Return (x, y) of the center of cell containing provided text 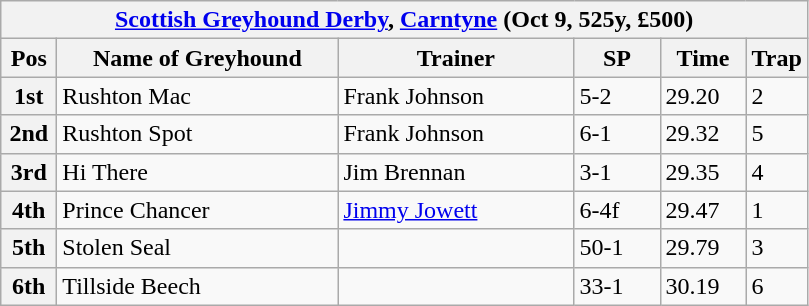
50-1 (617, 248)
Time (703, 58)
5th (29, 248)
3-1 (617, 172)
1st (29, 96)
4th (29, 210)
3 (776, 248)
Pos (29, 58)
4 (776, 172)
29.20 (703, 96)
30.19 (703, 286)
29.32 (703, 134)
1 (776, 210)
33-1 (617, 286)
Scottish Greyhound Derby, Carntyne (Oct 9, 525y, £500) (404, 20)
29.35 (703, 172)
SP (617, 58)
5-2 (617, 96)
Rushton Spot (198, 134)
6 (776, 286)
2 (776, 96)
Trainer (456, 58)
Hi There (198, 172)
6-1 (617, 134)
6-4f (617, 210)
Stolen Seal (198, 248)
Prince Chancer (198, 210)
Rushton Mac (198, 96)
Tillside Beech (198, 286)
5 (776, 134)
Jimmy Jowett (456, 210)
29.79 (703, 248)
3rd (29, 172)
Trap (776, 58)
Jim Brennan (456, 172)
2nd (29, 134)
29.47 (703, 210)
Name of Greyhound (198, 58)
6th (29, 286)
